Pinpoint the cell where the given text exists, returning its [X, Y] midpoint coordinate. 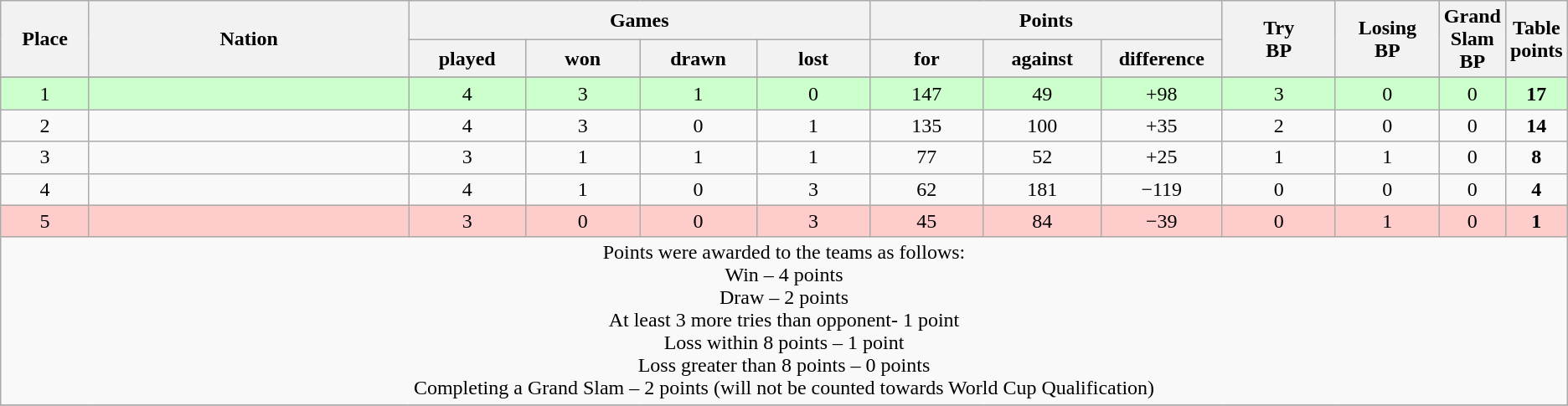
against [1042, 59]
lost [812, 59]
Games [640, 20]
77 [926, 157]
100 [1042, 126]
Grand SlamBP [1473, 39]
181 [1042, 189]
52 [1042, 157]
Place [45, 39]
62 [926, 189]
+25 [1161, 157]
Tablepoints [1536, 39]
147 [926, 94]
49 [1042, 94]
45 [926, 221]
LosingBP [1387, 39]
TryBP [1278, 39]
8 [1536, 157]
17 [1536, 94]
+35 [1161, 126]
+98 [1161, 94]
84 [1042, 221]
for [926, 59]
Nation [248, 39]
won [583, 59]
14 [1536, 126]
difference [1161, 59]
5 [45, 221]
played [467, 59]
−39 [1161, 221]
−119 [1161, 189]
drawn [699, 59]
135 [926, 126]
Points [1046, 20]
